From the cell containing the given text, extract its center point as [X, Y] coordinate. 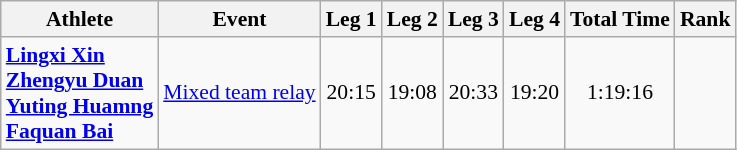
Rank [706, 19]
Total Time [620, 19]
20:15 [352, 93]
Athlete [80, 19]
Mixed team relay [239, 93]
Lingxi XinZhengyu DuanYuting HuamngFaquan Bai [80, 93]
Leg 4 [534, 19]
Leg 3 [474, 19]
19:08 [412, 93]
1:19:16 [620, 93]
Leg 1 [352, 19]
19:20 [534, 93]
Leg 2 [412, 19]
20:33 [474, 93]
Event [239, 19]
